Provide the (x, y) coordinate of the cell's center where the given text is located.  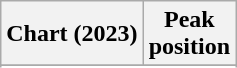
Chart (2023) (72, 34)
Peakposition (189, 34)
